Find where the given text appears and provide that cell's center as (X, Y) coordinate. 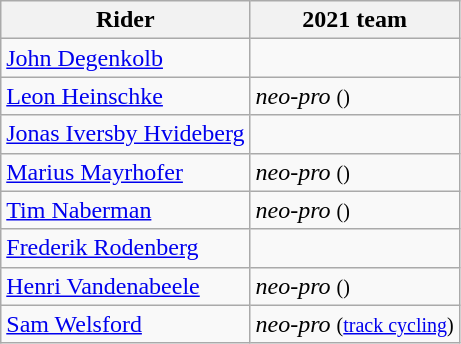
John Degenkolb (126, 58)
Marius Mayrhofer (126, 172)
Frederik Rodenberg (126, 248)
Jonas Iversby Hvideberg (126, 134)
2021 team (354, 20)
Leon Heinschke (126, 96)
Sam Welsford (126, 324)
Henri Vandenabeele (126, 286)
Rider (126, 20)
neo-pro (track cycling) (354, 324)
Tim Naberman (126, 210)
